Return the [x, y] coordinate for the center point of the cell that contains the specified text.  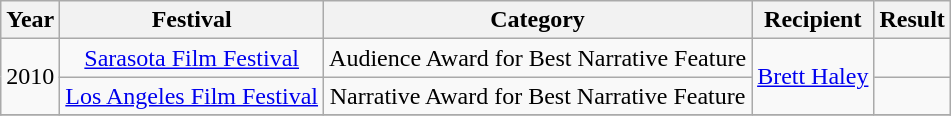
Audience Award for Best Narrative Feature [538, 58]
Los Angeles Film Festival [192, 96]
Result [912, 20]
Category [538, 20]
2010 [30, 77]
Narrative Award for Best Narrative Feature [538, 96]
Brett Haley [813, 77]
Year [30, 20]
Sarasota Film Festival [192, 58]
Recipient [813, 20]
Festival [192, 20]
